Return [x, y] of the center of cell containing provided text 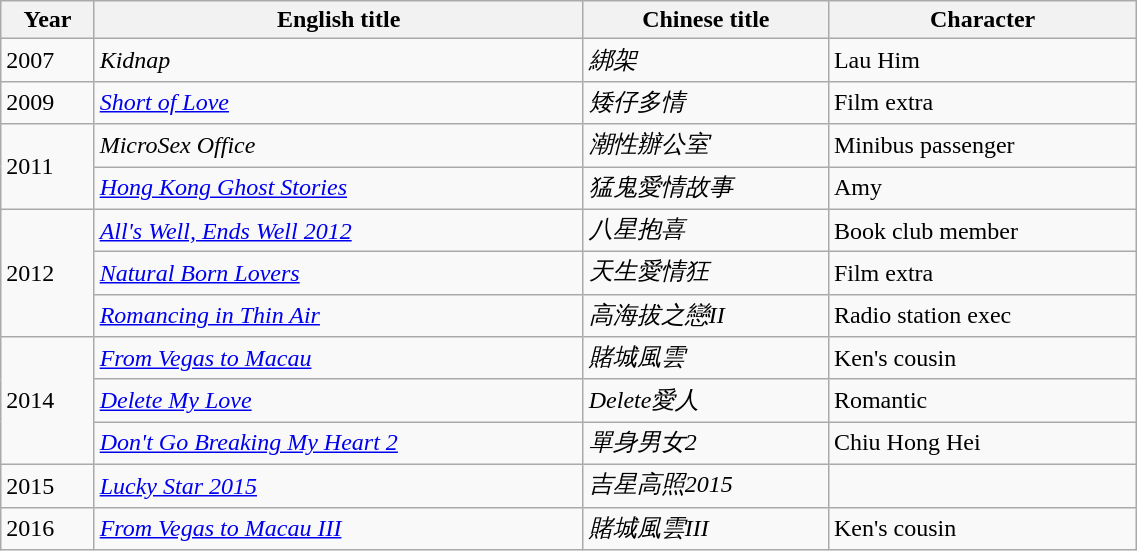
賭城風雲III [706, 528]
Delete愛人 [706, 400]
English title [338, 20]
矮仔多情 [706, 102]
潮性辦公室 [706, 146]
賭城風雲 [706, 358]
2015 [48, 486]
Romantic [982, 400]
Lau Him [982, 60]
Hong Kong Ghost Stories [338, 188]
2016 [48, 528]
Romancing in Thin Air [338, 316]
Character [982, 20]
2014 [48, 401]
單身男女2 [706, 444]
天生愛情狂 [706, 274]
吉星高照2015 [706, 486]
Radio station exec [982, 316]
Kidnap [338, 60]
綁架 [706, 60]
八星抱喜 [706, 230]
Minibus passenger [982, 146]
All's Well, Ends Well 2012 [338, 230]
Short of Love [338, 102]
Year [48, 20]
2007 [48, 60]
MicroSex Office [338, 146]
高海拔之戀II [706, 316]
Amy [982, 188]
Lucky Star 2015 [338, 486]
2009 [48, 102]
Chinese title [706, 20]
Delete My Love [338, 400]
Book club member [982, 230]
Chiu Hong Hei [982, 444]
From Vegas to Macau [338, 358]
2012 [48, 273]
Don't Go Breaking My Heart 2 [338, 444]
猛鬼愛情故事 [706, 188]
Natural Born Lovers [338, 274]
From Vegas to Macau III [338, 528]
2011 [48, 166]
